Scan for the cell matching the given text and deliver its (x, y) coordinate at center. 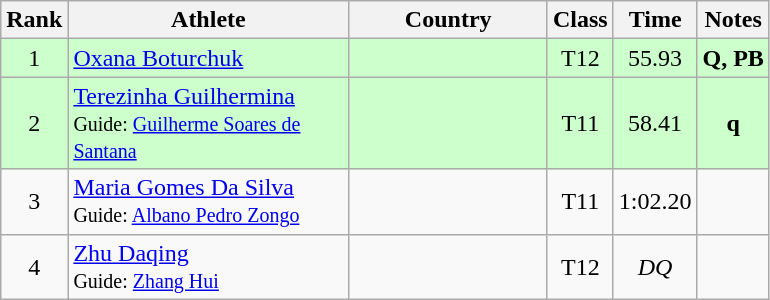
1:02.20 (655, 202)
Country (448, 20)
Q, PB (733, 58)
1 (34, 58)
q (733, 123)
Time (655, 20)
Notes (733, 20)
Rank (34, 20)
58.41 (655, 123)
Maria Gomes Da SilvaGuide: Albano Pedro Zongo (208, 202)
2 (34, 123)
Athlete (208, 20)
DQ (655, 266)
4 (34, 266)
Oxana Boturchuk (208, 58)
Zhu DaqingGuide: Zhang Hui (208, 266)
3 (34, 202)
Terezinha GuilherminaGuide: Guilherme Soares de Santana (208, 123)
55.93 (655, 58)
Class (580, 20)
